Search for the cell housing the specified text and yield its (x, y) center coordinate. 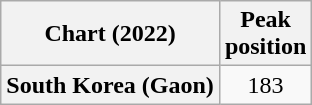
183 (265, 85)
South Korea (Gaon) (110, 85)
Chart (2022) (110, 34)
Peakposition (265, 34)
